Extract the [x, y] coordinate from the center of the cell holding the provided text.  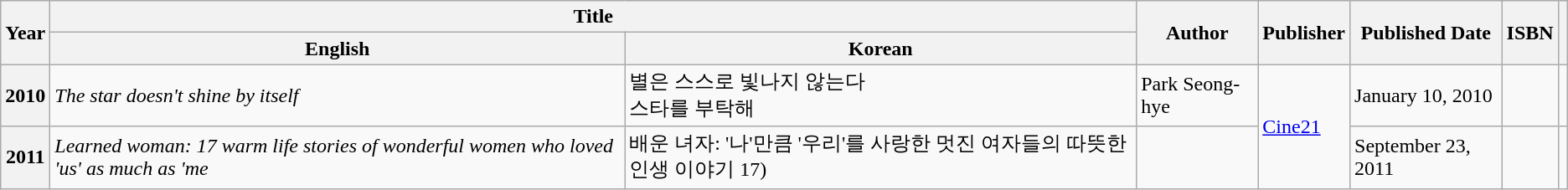
Publisher [1304, 33]
English [338, 49]
Author [1198, 33]
Park Seong-hye [1198, 95]
Title [593, 17]
January 10, 2010 [1426, 95]
2011 [25, 157]
별은 스스로 빛나지 않는다스타를 부탁해 [881, 95]
배운 녀자: '나'만큼 '우리'를 사랑한 멋진 여자들의 따뜻한 인생 이야기 17) [881, 157]
Learned woman: 17 warm life stories of wonderful women who loved 'us' as much as 'me [338, 157]
2010 [25, 95]
Korean [881, 49]
Cine21 [1304, 126]
ISBN [1529, 33]
September 23, 2011 [1426, 157]
The star doesn't shine by itself [338, 95]
Published Date [1426, 33]
Year [25, 33]
